Provide the [x, y] coordinate of the cell's center where the given text is located.  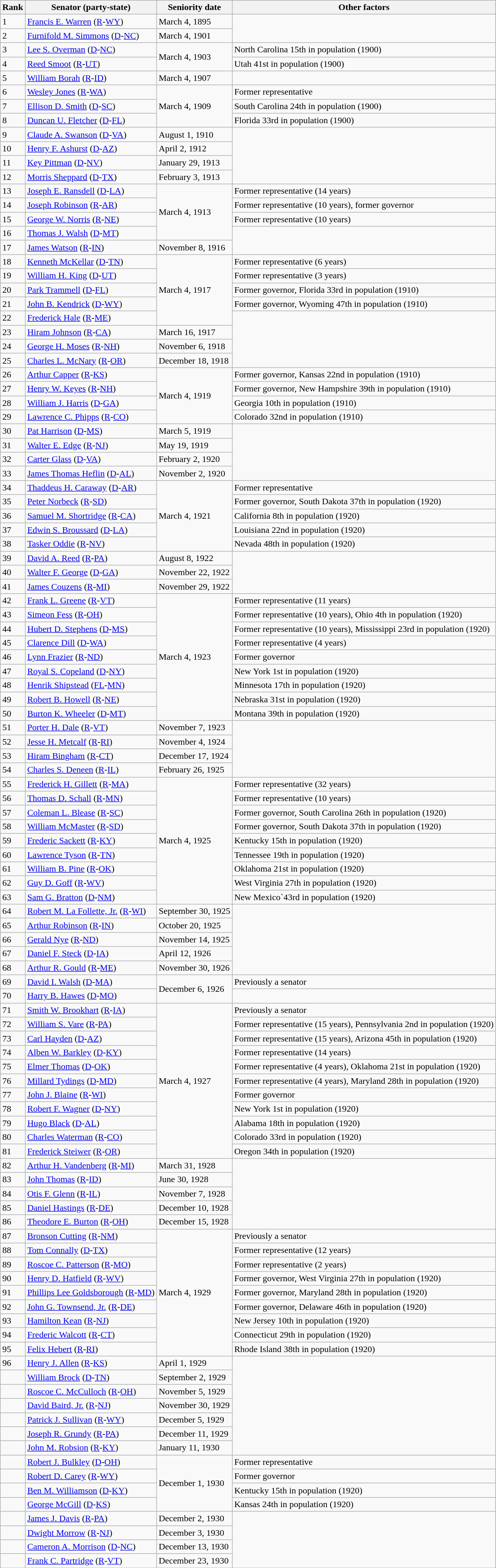
December 2, 1930 [194, 1518]
Carl Hayden (D-AZ) [91, 1038]
Former governor, Florida 33rd in population (1910) [364, 290]
March 4, 1903 [194, 57]
December 10, 1928 [194, 1208]
Reed Smoot (R-UT) [91, 64]
Clarence Dill (D-WA) [91, 643]
Former governor, New Hampshire 39th in population (1910) [364, 388]
William Borah (R-ID) [91, 78]
62 [13, 883]
December 15, 1928 [194, 1222]
Charles S. Deneen (R-IL) [91, 770]
Samuel M. Shortridge (R-CA) [91, 516]
Walter E. Edge (R-NJ) [91, 445]
Burton K. Wheeler (D-MT) [91, 714]
Henry W. Keyes (R-NH) [91, 388]
Former governor, Delaware 46th in population (1920) [364, 1306]
Frank C. Partridge (R-VT) [91, 1561]
December 6, 1926 [194, 989]
Former governor, Maryland 28th in population (1920) [364, 1292]
27 [13, 388]
Colorado 33rd in population (1920) [364, 1137]
David A. Reed (R-PA) [91, 558]
March 4, 1921 [194, 516]
Cameron A. Morrison (D-NC) [91, 1547]
Henry J. Allen (R-KS) [91, 1363]
Tom Connally (D-TX) [91, 1250]
67 [13, 954]
May 19, 1919 [194, 445]
Charles L. McNary (R-OR) [91, 360]
Elmer Thomas (D-OK) [91, 1066]
Louisiana 22nd in population (1920) [364, 530]
87 [13, 1236]
John B. Kendrick (D-WY) [91, 304]
August 1, 1910 [194, 134]
43 [13, 614]
Henry D. Hatfield (R-WV) [91, 1278]
Hiram Bingham (R-CT) [91, 756]
24 [13, 346]
Seniority date [194, 7]
Joseph E. Ransdell (D-LA) [91, 191]
November 22, 1922 [194, 572]
John J. Blaine (R-WI) [91, 1095]
Rhode Island 38th in population (1920) [364, 1349]
72 [13, 1024]
November 7, 1928 [194, 1194]
Former representative (2 years) [364, 1264]
31 [13, 445]
Park Trammell (D-FL) [91, 290]
50 [13, 714]
42 [13, 600]
74 [13, 1052]
Felix Hebert (R-RI) [91, 1349]
Jesse H. Metcalf (R-RI) [91, 742]
Frederic Walcott (R-CT) [91, 1335]
March 4, 1929 [194, 1293]
Frederick Steiwer (R-OR) [91, 1151]
March 4, 1901 [194, 36]
November 30, 1926 [194, 968]
James J. Davis (R-PA) [91, 1518]
61 [13, 869]
20 [13, 290]
Georgia 10th in population (1910) [364, 403]
59 [13, 840]
Daniel F. Steck (D-IA) [91, 954]
Former representative (4 years), Oklahoma 21st in population (1920) [364, 1066]
Lawrence C. Phipps (R-CO) [91, 417]
65 [13, 925]
1 [13, 22]
Colorado 32nd in population (1910) [364, 417]
Hubert D. Stephens (D-MS) [91, 629]
March 4, 1923 [194, 657]
Bronson Cutting (R-NM) [91, 1236]
Daniel Hastings (R-DE) [91, 1208]
Former governor, Wyoming 47th in population (1910) [364, 304]
63 [13, 897]
Former representative (6 years) [364, 262]
Lynn Frazier (R-ND) [91, 657]
Henry F. Ashurst (D-AZ) [91, 148]
November 14, 1925 [194, 939]
James Watson (R-IN) [91, 247]
Oregon 34th in population (1920) [364, 1151]
Phillips Lee Goldsborough (R-MD) [91, 1292]
Kansas 24th in population (1920) [364, 1504]
March 16, 1917 [194, 332]
38 [13, 544]
95 [13, 1349]
Ben M. Williamson (D-KY) [91, 1490]
92 [13, 1306]
December 3, 1930 [194, 1533]
William J. Harris (D-GA) [91, 403]
November 4, 1924 [194, 742]
80 [13, 1137]
William B. Pine (R-OK) [91, 869]
Guy D. Goff (R-WV) [91, 883]
16 [13, 233]
Thaddeus H. Caraway (D-AR) [91, 488]
Senator (party-state) [91, 7]
Oklahoma 21st in population (1920) [364, 869]
Royal S. Copeland (D-NY) [91, 671]
Former representative (12 years) [364, 1250]
September 30, 1925 [194, 911]
December 11, 1929 [194, 1434]
46 [13, 657]
David I. Walsh (D-MA) [91, 982]
January 11, 1930 [194, 1448]
22 [13, 318]
December 1, 1930 [194, 1483]
November 30, 1929 [194, 1405]
Coleman L. Blease (R-SC) [91, 812]
39 [13, 558]
Former representative (3 years) [364, 276]
12 [13, 177]
4 [13, 64]
December 17, 1924 [194, 756]
Simeon Fess (R-OH) [91, 614]
45 [13, 643]
79 [13, 1123]
February 2, 1920 [194, 459]
37 [13, 530]
William McMaster (R-SD) [91, 826]
69 [13, 982]
53 [13, 756]
93 [13, 1321]
26 [13, 374]
December 5, 1929 [194, 1420]
Former representative (32 years) [364, 784]
10 [13, 148]
Connecticut 29th in population (1920) [364, 1335]
Tennessee 19th in population (1920) [364, 854]
December 23, 1930 [194, 1561]
25 [13, 360]
Harry B. Hawes (D-MO) [91, 996]
George McGill (D-KS) [91, 1504]
Furnifold M. Simmons (D-NC) [91, 36]
Edwin S. Broussard (D-LA) [91, 530]
52 [13, 742]
Porter H. Dale (R-VT) [91, 728]
November 6, 1918 [194, 346]
North Carolina 15th in population (1900) [364, 50]
Charles Waterman (R-CO) [91, 1137]
Key Pittman (D-NV) [91, 163]
Former representative (10 years), Ohio 4th in population (1920) [364, 614]
8 [13, 120]
17 [13, 247]
57 [13, 812]
2 [13, 36]
John M. Robsion (R-KY) [91, 1448]
55 [13, 784]
Millard Tydings (D-MD) [91, 1081]
Robert M. La Follette, Jr. (R-WI) [91, 911]
October 20, 1925 [194, 925]
John Thomas (R-ID) [91, 1180]
Roscoe C. Patterson (R-MO) [91, 1264]
70 [13, 996]
14 [13, 205]
Henrik Shipstead (FL-MN) [91, 685]
23 [13, 332]
Walter F. George (D-GA) [91, 572]
Arthur R. Gould (R-ME) [91, 968]
Joseph Robinson (R-AR) [91, 205]
March 4, 1925 [194, 841]
Roscoe C. McCulloch (R-OH) [91, 1391]
December 18, 1918 [194, 360]
88 [13, 1250]
Theodore E. Burton (R-OH) [91, 1222]
Morris Sheppard (D-TX) [91, 177]
April 2, 1912 [194, 148]
73 [13, 1038]
Arthur Capper (R-KS) [91, 374]
June 30, 1928 [194, 1180]
George W. Norris (R-NE) [91, 219]
December 13, 1930 [194, 1547]
California 8th in population (1920) [364, 516]
Carter Glass (D-VA) [91, 459]
Former governor, Kansas 22nd in population (1910) [364, 374]
Rank [13, 7]
Joseph R. Grundy (R-PA) [91, 1434]
Montana 39th in population (1920) [364, 714]
James Couzens (R-MI) [91, 586]
West Virginia 27th in population (1920) [364, 883]
Alben W. Barkley (D-KY) [91, 1052]
November 29, 1922 [194, 586]
Tasker Oddie (R-NV) [91, 544]
March 31, 1928 [194, 1165]
89 [13, 1264]
March 4, 1909 [194, 106]
Robert D. Carey (R-WY) [91, 1476]
36 [13, 516]
7 [13, 106]
82 [13, 1165]
August 8, 1922 [194, 558]
Hugo Black (D-AL) [91, 1123]
Florida 33rd in population (1900) [364, 120]
Former representative (10 years), former governor [364, 205]
Frederic Sackett (R-KY) [91, 840]
66 [13, 939]
March 4, 1895 [194, 22]
Patrick J. Sullivan (R-WY) [91, 1420]
George H. Moses (R-NH) [91, 346]
41 [13, 586]
90 [13, 1278]
Gerald Nye (R-ND) [91, 939]
76 [13, 1081]
Hamilton Kean (R-NJ) [91, 1321]
94 [13, 1335]
Ellison D. Smith (D-SC) [91, 106]
6 [13, 92]
Former governor, West Virginia 27th in population (1920) [364, 1278]
March 4, 1919 [194, 396]
March 4, 1927 [194, 1080]
David Baird, Jr. (R-NJ) [91, 1405]
83 [13, 1180]
Francis E. Warren (R-WY) [91, 22]
5 [13, 78]
Robert J. Bulkley (D-OH) [91, 1462]
Duncan U. Fletcher (D-FL) [91, 120]
January 29, 1913 [194, 163]
Former representative (15 years), Pennsylvania 2nd in population (1920) [364, 1024]
86 [13, 1222]
March 5, 1919 [194, 431]
April 12, 1926 [194, 954]
47 [13, 671]
Former governor, South Carolina 26th in population (1920) [364, 812]
21 [13, 304]
November 8, 1916 [194, 247]
77 [13, 1095]
Lee S. Overman (D-NC) [91, 50]
60 [13, 854]
54 [13, 770]
Frederick H. Gillett (R-MA) [91, 784]
South Carolina 24th in population (1900) [364, 106]
51 [13, 728]
March 4, 1913 [194, 212]
Frederick Hale (R-ME) [91, 318]
11 [13, 163]
Arthur H. Vandenberg (R-MI) [91, 1165]
35 [13, 502]
New Jersey 10th in population (1920) [364, 1321]
John G. Townsend, Jr. (R-DE) [91, 1306]
Dwight Morrow (R-NJ) [91, 1533]
29 [13, 417]
Smith W. Brookhart (R-IA) [91, 1010]
Hiram Johnson (R-CA) [91, 332]
3 [13, 50]
96 [13, 1363]
Nevada 48th in population (1920) [364, 544]
85 [13, 1208]
Thomas J. Walsh (D-MT) [91, 233]
March 4, 1907 [194, 78]
Kenneth McKellar (D-TN) [91, 262]
William Brock (D-TN) [91, 1377]
Minnesota 17th in population (1920) [364, 685]
81 [13, 1151]
Alabama 18th in population (1920) [364, 1123]
Peter Norbeck (R-SD) [91, 502]
November 7, 1923 [194, 728]
64 [13, 911]
Robert B. Howell (R-NE) [91, 699]
New Mexico`43rd in population (1920) [364, 897]
30 [13, 431]
48 [13, 685]
Otis F. Glenn (R-IL) [91, 1194]
Thomas D. Schall (R-MN) [91, 798]
9 [13, 134]
58 [13, 826]
James Thomas Heflin (D-AL) [91, 473]
34 [13, 488]
Former representative (11 years) [364, 600]
15 [13, 219]
Former representative (10 years), Mississippi 23rd in population (1920) [364, 629]
February 3, 1913 [194, 177]
Former representative (4 years), Maryland 28th in population (1920) [364, 1081]
Nebraska 31st in population (1920) [364, 699]
Former representative (15 years), Arizona 45th in population (1920) [364, 1038]
28 [13, 403]
40 [13, 572]
Arthur Robinson (R-IN) [91, 925]
Other factors [364, 7]
November 2, 1920 [194, 473]
Claude A. Swanson (D-VA) [91, 134]
September 2, 1929 [194, 1377]
Wesley Jones (R-WA) [91, 92]
April 1, 1929 [194, 1363]
84 [13, 1194]
Frank L. Greene (R-VT) [91, 600]
William H. King (D-UT) [91, 276]
18 [13, 262]
March 4, 1917 [194, 290]
91 [13, 1292]
75 [13, 1066]
Lawrence Tyson (R-TN) [91, 854]
Utah 41st in population (1900) [364, 64]
49 [13, 699]
February 26, 1925 [194, 770]
56 [13, 798]
33 [13, 473]
68 [13, 968]
Robert F. Wagner (D-NY) [91, 1109]
Pat Harrison (D-MS) [91, 431]
19 [13, 276]
32 [13, 459]
78 [13, 1109]
William S. Vare (R-PA) [91, 1024]
13 [13, 191]
Sam G. Bratton (D-NM) [91, 897]
November 5, 1929 [194, 1391]
44 [13, 629]
71 [13, 1010]
Former representative (4 years) [364, 643]
